Scan for the cell matching the given text and deliver its [x, y] coordinate at center. 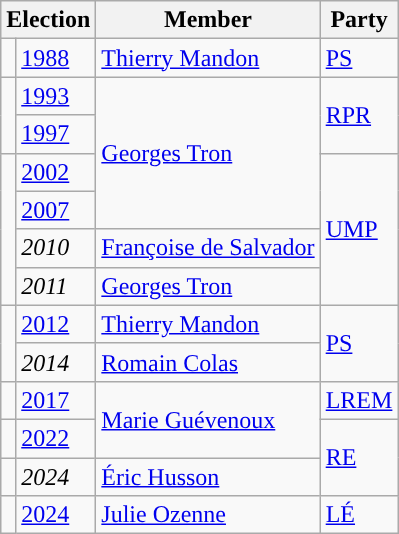
RPR [359, 115]
Election [48, 20]
Julie Ozenne [208, 515]
Romain Colas [208, 362]
1997 [56, 134]
1993 [56, 96]
2017 [56, 400]
LÉ [359, 515]
Françoise de Salvador [208, 248]
1988 [56, 58]
RE [359, 457]
LREM [359, 400]
UMP [359, 229]
2011 [56, 286]
Member [208, 20]
2010 [56, 248]
2022 [56, 438]
Party [359, 20]
2002 [56, 172]
Marie Guévenoux [208, 419]
Éric Husson [208, 477]
2007 [56, 210]
2014 [56, 362]
2012 [56, 324]
